Return [x, y] of the center of cell containing provided text 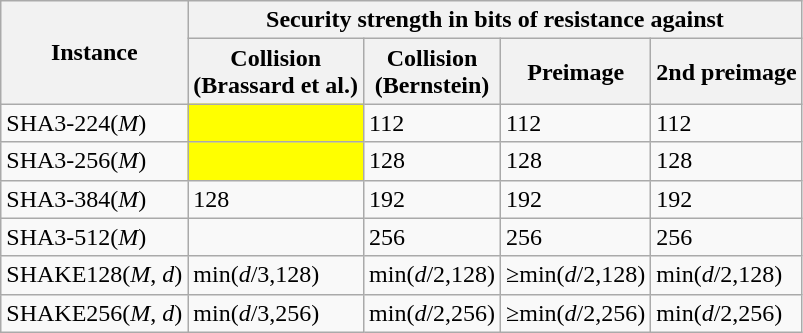
≥min(d/2,128) [576, 275]
SHA3-224(M) [94, 123]
≥min(d/2,256) [576, 313]
SHA3-256(M) [94, 161]
SHA3-384(M) [94, 199]
min(d/3,128) [276, 275]
SHAKE128(M, d) [94, 275]
SHAKE256(M, d) [94, 313]
SHA3-512(M) [94, 237]
min(d/3,256) [276, 313]
Collision(Brassard et al.) [276, 72]
Instance [94, 52]
Collision(Bernstein) [432, 72]
Preimage [576, 72]
2nd preimage [726, 72]
Security strength in bits of resistance against [495, 20]
